Return the (x, y) coordinate for the center point of the cell that contains the specified text.  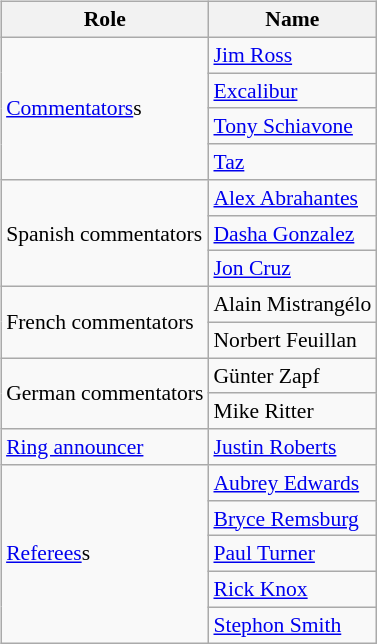
Alex Abrahantes (292, 198)
Paul Turner (292, 554)
Rick Knox (292, 590)
Spanish commentators (104, 234)
Norbert Feuillan (292, 340)
Role (104, 20)
Excalibur (292, 91)
Refereess (104, 554)
Bryce Remsburg (292, 518)
Ring announcer (104, 447)
Günter Zapf (292, 376)
German commentators (104, 394)
Alain Mistrangélo (292, 305)
Justin Roberts (292, 447)
Jon Cruz (292, 269)
Aubrey Edwards (292, 483)
Taz (292, 162)
French commentators (104, 322)
Name (292, 20)
Mike Ritter (292, 411)
Tony Schiavone (292, 126)
Stephon Smith (292, 625)
Commentatorss (104, 108)
Jim Ross (292, 55)
Dasha Gonzalez (292, 233)
